From the cell containing the given text, extract its center point as [x, y] coordinate. 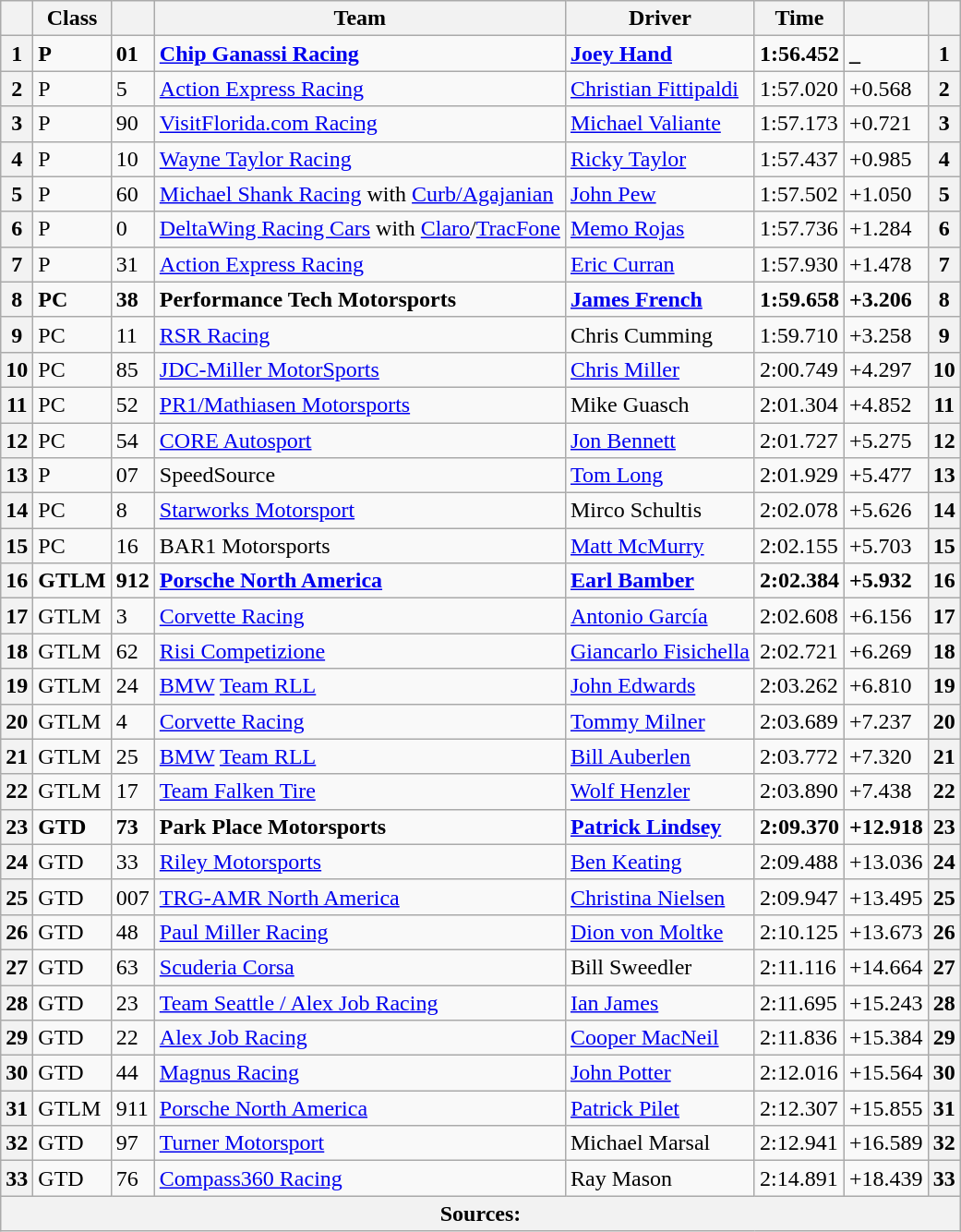
2:14.891 [799, 1178]
+5.703 [886, 546]
2:02.721 [799, 651]
38 [133, 299]
PR1/Mathiasen Motorsports [360, 405]
Memo Rojas [659, 229]
+1.050 [886, 194]
+13.495 [886, 897]
Tom Long [659, 476]
2:02.155 [799, 546]
VisitFlorida.com Racing [360, 124]
+0.721 [886, 124]
1:57.502 [799, 194]
0 [133, 229]
Time [799, 18]
+18.439 [886, 1178]
2:11.836 [799, 1038]
+5.932 [886, 581]
97 [133, 1143]
+1.284 [886, 229]
2:03.262 [799, 686]
1:57.736 [799, 229]
911 [133, 1108]
2:12.016 [799, 1073]
Turner Motorsport [360, 1143]
+0.568 [886, 89]
+4.297 [886, 369]
Dion von Moltke [659, 932]
Team Seattle / Alex Job Racing [360, 1002]
52 [133, 405]
+5.477 [886, 476]
Ian James [659, 1002]
+13.673 [886, 932]
2:02.384 [799, 581]
73 [133, 827]
Team Falken Tire [360, 791]
Sources: [481, 1214]
07 [133, 476]
2:09.488 [799, 862]
+7.438 [886, 791]
Michael Marsal [659, 1143]
2:03.772 [799, 756]
+15.855 [886, 1108]
John Pew [659, 194]
912 [133, 581]
Riley Motorsports [360, 862]
1:57.173 [799, 124]
+15.384 [886, 1038]
Mike Guasch [659, 405]
2:01.304 [799, 405]
85 [133, 369]
+6.269 [886, 651]
Earl Bamber [659, 581]
Giancarlo Fisichella [659, 651]
+15.564 [886, 1073]
+6.810 [886, 686]
2:10.125 [799, 932]
2:00.749 [799, 369]
Alex Job Racing [360, 1038]
Bill Auberlen [659, 756]
54 [133, 441]
Jon Bennett [659, 441]
2:01.727 [799, 441]
Christian Fittipaldi [659, 89]
76 [133, 1178]
Ricky Taylor [659, 159]
+5.626 [886, 511]
SpeedSource [360, 476]
Compass360 Racing [360, 1178]
+4.852 [886, 405]
Chris Cumming [659, 334]
2:01.929 [799, 476]
Patrick Pilet [659, 1108]
1:57.437 [799, 159]
Michael Valiante [659, 124]
+7.237 [886, 721]
63 [133, 967]
007 [133, 897]
Driver [659, 18]
JDC-Miller MotorSports [360, 369]
Performance Tech Motorsports [360, 299]
+3.206 [886, 299]
Team [360, 18]
+14.664 [886, 967]
+15.243 [886, 1002]
62 [133, 651]
Scuderia Corsa [360, 967]
RSR Racing [360, 334]
Eric Curran [659, 264]
1:57.930 [799, 264]
2:03.890 [799, 791]
2:09.370 [799, 827]
90 [133, 124]
2:09.947 [799, 897]
60 [133, 194]
Chip Ganassi Racing [360, 54]
1:57.020 [799, 89]
Ben Keating [659, 862]
2:11.116 [799, 967]
+1.478 [886, 264]
Chris Miller [659, 369]
+3.258 [886, 334]
+6.156 [886, 616]
2:02.078 [799, 511]
2:03.689 [799, 721]
DeltaWing Racing Cars with Claro/TracFone [360, 229]
Class [72, 18]
Patrick Lindsey [659, 827]
Matt McMurry [659, 546]
+12.918 [886, 827]
1:56.452 [799, 54]
_ [886, 54]
2:11.695 [799, 1002]
01 [133, 54]
CORE Autosport [360, 441]
Wayne Taylor Racing [360, 159]
Michael Shank Racing with Curb/Agajanian [360, 194]
Wolf Henzler [659, 791]
John Potter [659, 1073]
+7.320 [886, 756]
2:12.307 [799, 1108]
1:59.710 [799, 334]
Christina Nielsen [659, 897]
2:02.608 [799, 616]
Mirco Schultis [659, 511]
+0.985 [886, 159]
Ray Mason [659, 1178]
Risi Competizione [360, 651]
+13.036 [886, 862]
2:12.941 [799, 1143]
Paul Miller Racing [360, 932]
Cooper MacNeil [659, 1038]
44 [133, 1073]
Tommy Milner [659, 721]
Starworks Motorsport [360, 511]
+16.589 [886, 1143]
Joey Hand [659, 54]
Park Place Motorsports [360, 827]
Magnus Racing [360, 1073]
+5.275 [886, 441]
James French [659, 299]
Bill Sweedler [659, 967]
John Edwards [659, 686]
1:59.658 [799, 299]
TRG-AMR North America [360, 897]
Antonio García [659, 616]
48 [133, 932]
BAR1 Motorsports [360, 546]
